For the text-containing cell, return its midpoint in [x, y] coordinate format. 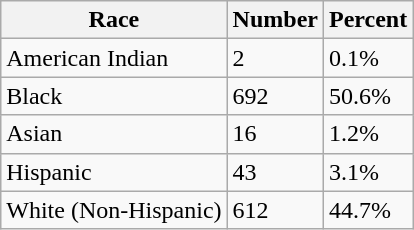
3.1% [368, 172]
612 [275, 210]
Asian [114, 134]
American Indian [114, 58]
50.6% [368, 96]
Race [114, 20]
Black [114, 96]
16 [275, 134]
Hispanic [114, 172]
White (Non-Hispanic) [114, 210]
692 [275, 96]
Number [275, 20]
Percent [368, 20]
0.1% [368, 58]
43 [275, 172]
44.7% [368, 210]
2 [275, 58]
1.2% [368, 134]
